Return (x, y) of the center of cell containing provided text 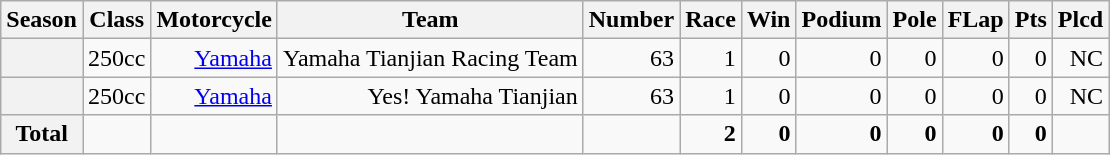
Yes! Yamaha Tianjian (430, 96)
Podium (842, 20)
2 (711, 134)
Race (711, 20)
Yamaha Tianjian Racing Team (430, 58)
Team (430, 20)
FLap (976, 20)
Total (42, 134)
Season (42, 20)
Pts (1030, 20)
Plcd (1080, 20)
Class (116, 20)
Number (631, 20)
Pole (914, 20)
Win (768, 20)
Motorcycle (214, 20)
